Return (X, Y) of the center of cell containing provided text 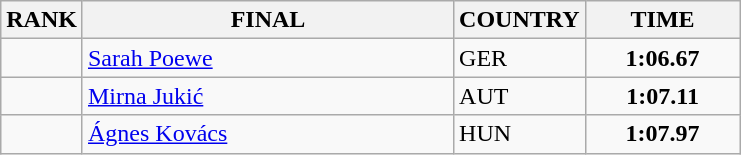
HUN (520, 134)
COUNTRY (520, 20)
TIME (662, 20)
1:07.11 (662, 96)
RANK (42, 20)
Mirna Jukić (268, 96)
GER (520, 58)
1:06.67 (662, 58)
1:07.97 (662, 134)
Sarah Poewe (268, 58)
Ágnes Kovács (268, 134)
AUT (520, 96)
FINAL (268, 20)
